Find where the given text appears and provide that cell's center as (X, Y) coordinate. 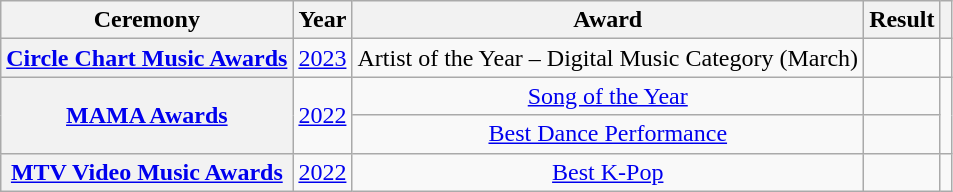
Result (902, 20)
Ceremony (147, 20)
Artist of the Year – Digital Music Category (March) (608, 58)
Best K-Pop (608, 172)
Award (608, 20)
MTV Video Music Awards (147, 172)
Circle Chart Music Awards (147, 58)
Year (322, 20)
2023 (322, 58)
Best Dance Performance (608, 134)
Song of the Year (608, 96)
MAMA Awards (147, 115)
